Return (X, Y) of the center of cell containing provided text 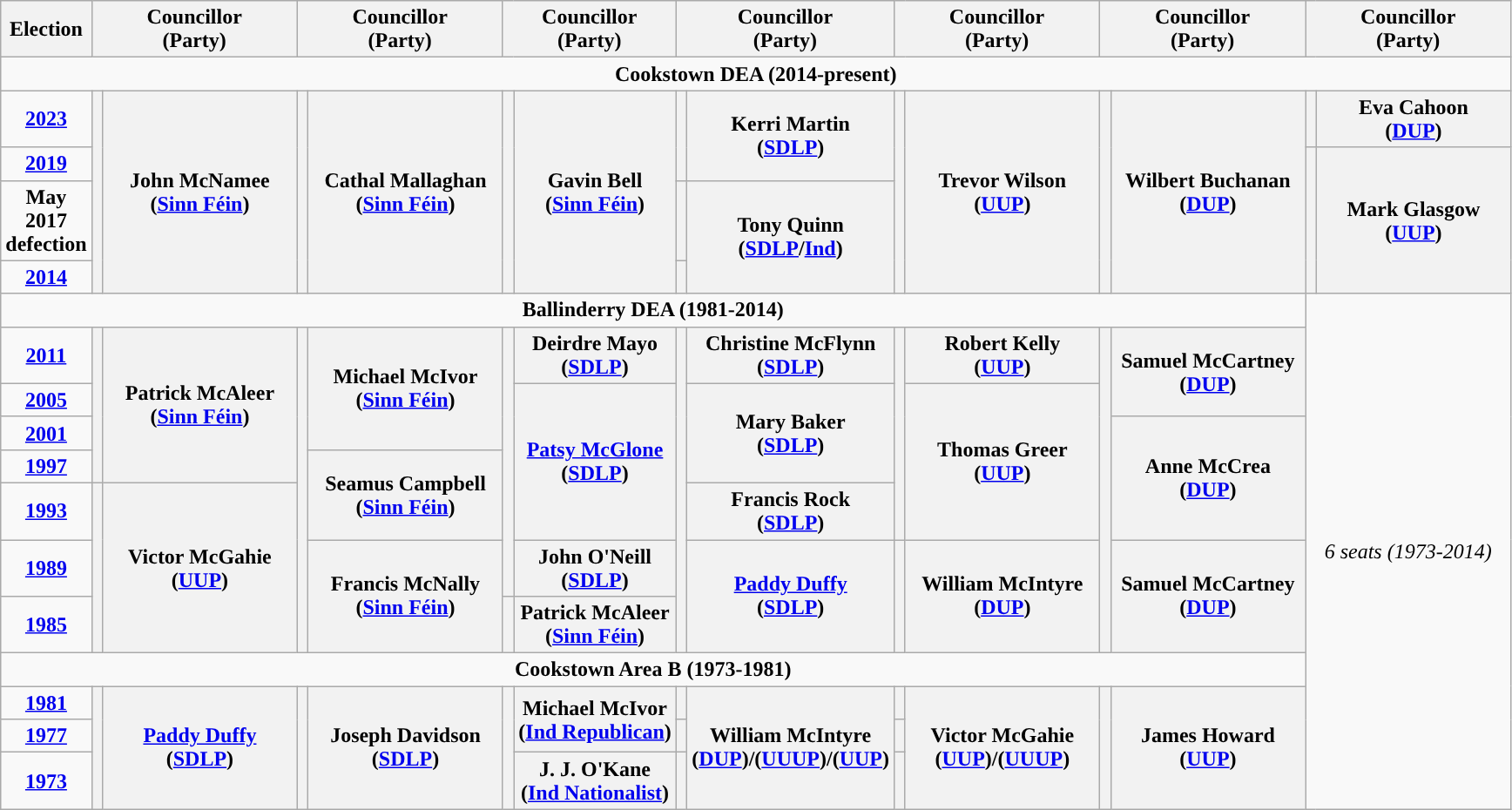
2014 (46, 277)
Kerri Martin(SDLP) (791, 136)
1973 (46, 780)
Christine McFlynn(SDLP) (791, 355)
Francis Rock(SDLP) (791, 510)
May 2017 defection (46, 220)
Wilbert Buchanan(DUP) (1208, 192)
Robert Kelly(UUP) (1002, 355)
Cookstown DEA (2014-present) (756, 74)
Seamus Campbell(Sinn Féin) (406, 495)
Ballinderry DEA (1981-2014) (653, 310)
J. J. O'Kane(Ind Nationalist) (595, 780)
Patsy McGlone(SDLP) (595, 462)
Michael McIvor(Ind Republican) (595, 719)
William McIntyre(DUP) (1002, 597)
1997 (46, 466)
2023 (46, 118)
2005 (46, 400)
Deirdre Mayo(SDLP) (595, 355)
2001 (46, 433)
William McIntyre(DUP)/(UUUP)/(UUP) (791, 747)
Thomas Greer(UUP) (1002, 462)
Victor McGahie(UUP) (200, 568)
John O'Neill(SDLP) (595, 568)
1993 (46, 510)
John McNamee(Sinn Féin) (200, 192)
1977 (46, 736)
James Howard(UUP) (1208, 747)
Cathal Mallaghan(Sinn Féin) (406, 192)
2019 (46, 164)
Election (46, 30)
1989 (46, 568)
Francis McNally(Sinn Féin) (406, 597)
Cookstown Area B (1973-1981) (653, 670)
Mary Baker(SDLP) (791, 433)
Tony Quinn(SDLP/Ind) (791, 237)
Gavin Bell(Sinn Féin) (595, 192)
1985 (46, 625)
2011 (46, 355)
Joseph Davidson(SDLP) (406, 747)
Anne McCrea(DUP) (1208, 477)
Victor McGahie(UUP)/(UUUP) (1002, 747)
Michael McIvor(Sinn Féin) (406, 388)
Trevor Wilson(UUP) (1002, 192)
1981 (46, 703)
6 seats (1973-2014) (1408, 551)
Eva Cahoon(DUP) (1414, 118)
Mark Glasgow(UUP) (1414, 220)
